Locate the cell with the specified text and output its [x, y] center coordinate. 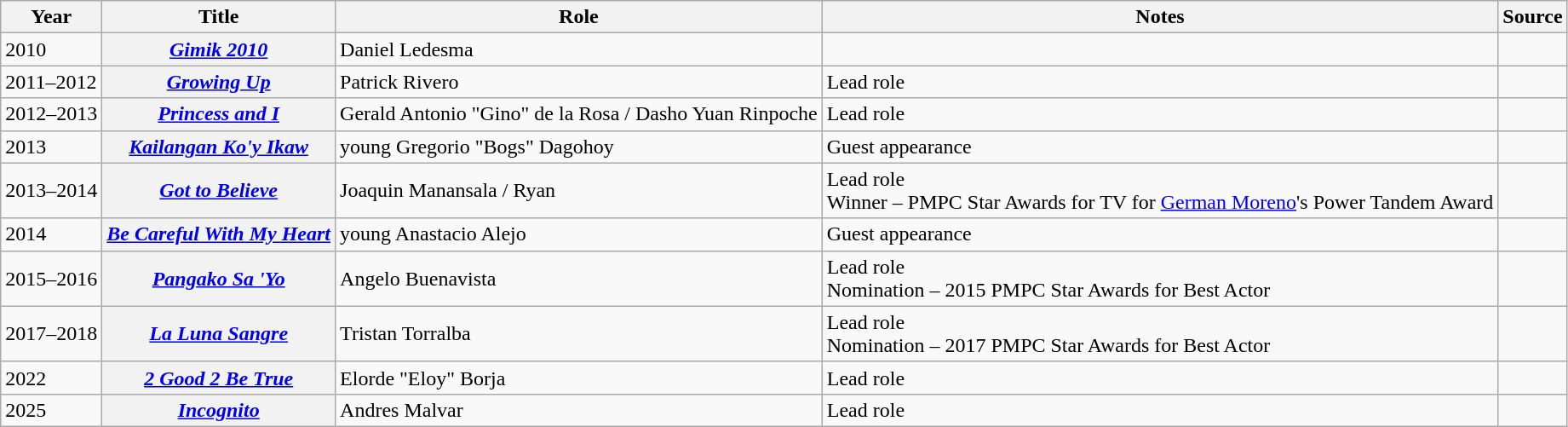
2017–2018 [51, 334]
young Anastacio Alejo [579, 234]
Gerald Antonio "Gino" de la Rosa / Dasho Yuan Rinpoche [579, 114]
2012–2013 [51, 114]
Elorde "Eloy" Borja [579, 378]
La Luna Sangre [219, 334]
Title [219, 17]
Pangako Sa 'Yo [219, 278]
Lead role Nomination – 2017 PMPC Star Awards for Best Actor [1160, 334]
Princess and I [219, 114]
Andres Malvar [579, 410]
2013 [51, 147]
Kailangan Ko'y Ikaw [219, 147]
Tristan Torralba [579, 334]
Lead role Nomination – 2015 PMPC Star Awards for Best Actor [1160, 278]
Source [1533, 17]
2013–2014 [51, 191]
Growing Up [219, 82]
2025 [51, 410]
Gimik 2010 [219, 49]
Year [51, 17]
Daniel Ledesma [579, 49]
Notes [1160, 17]
Got to Believe [219, 191]
Patrick Rivero [579, 82]
Role [579, 17]
Lead role Winner – PMPC Star Awards for TV for German Moreno's Power Tandem Award [1160, 191]
2010 [51, 49]
2015–2016 [51, 278]
Angelo Buenavista [579, 278]
Joaquin Manansala / Ryan [579, 191]
2014 [51, 234]
Be Careful With My Heart [219, 234]
2 Good 2 Be True [219, 378]
2022 [51, 378]
young Gregorio "Bogs" Dagohoy [579, 147]
Incognito [219, 410]
2011–2012 [51, 82]
